Provide the [x, y] coordinate of the cell's center where the given text is located.  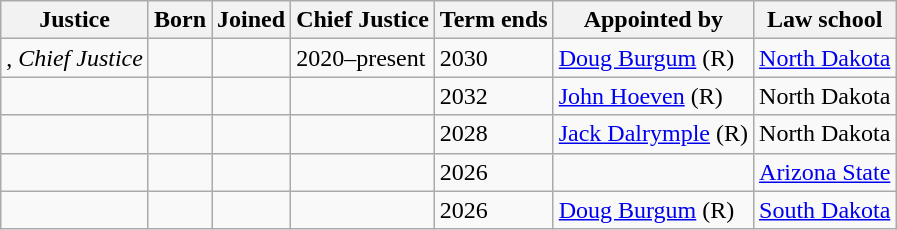
2032 [494, 96]
Joined [252, 20]
Term ends [494, 20]
Appointed by [653, 20]
2020–present [363, 58]
2030 [494, 58]
Chief Justice [363, 20]
Born [180, 20]
Jack Dalrymple (R) [653, 134]
John Hoeven (R) [653, 96]
Arizona State [825, 172]
, Chief Justice [75, 58]
South Dakota [825, 210]
Law school [825, 20]
2028 [494, 134]
Justice [75, 20]
